Determine the [X, Y] coordinate at the center of the cell enclosing the given text.  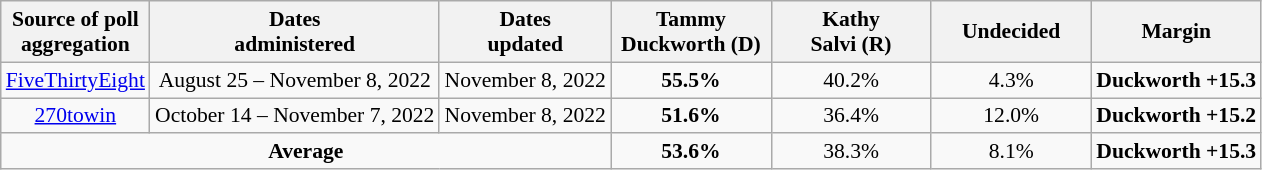
Duckworth +15.2 [1176, 116]
Margin [1176, 32]
FiveThirtyEight [76, 80]
53.6% [691, 152]
270towin [76, 116]
12.0% [1011, 116]
Datesupdated [524, 32]
4.3% [1011, 80]
51.6% [691, 116]
October 14 – November 7, 2022 [295, 116]
Source of pollaggregation [76, 32]
KathySalvi (R) [851, 32]
Datesadministered [295, 32]
38.3% [851, 152]
August 25 – November 8, 2022 [295, 80]
36.4% [851, 116]
Average [306, 152]
55.5% [691, 80]
8.1% [1011, 152]
TammyDuckworth (D) [691, 32]
Undecided [1011, 32]
40.2% [851, 80]
